Return the (x, y) coordinate for the center point of the cell that contains the specified text.  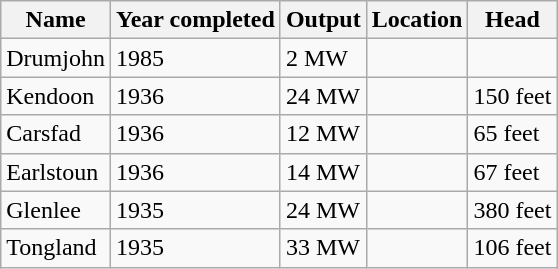
380 feet (512, 210)
67 feet (512, 172)
1985 (195, 58)
Kendoon (56, 96)
Tongland (56, 248)
Carsfad (56, 134)
Head (512, 20)
Earlstoun (56, 172)
Glenlee (56, 210)
2 MW (323, 58)
12 MW (323, 134)
Location (417, 20)
33 MW (323, 248)
65 feet (512, 134)
Name (56, 20)
Year completed (195, 20)
150 feet (512, 96)
106 feet (512, 248)
14 MW (323, 172)
Output (323, 20)
Drumjohn (56, 58)
